Provide the (X, Y) coordinate of the cell's center where the given text is located.  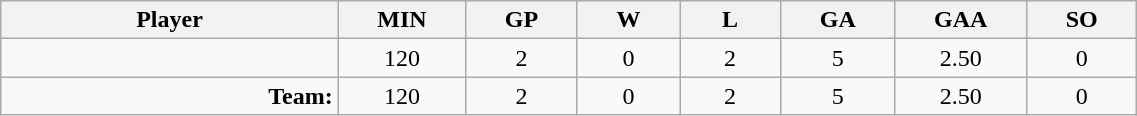
GP (522, 20)
GAA (961, 20)
L (730, 20)
Player (170, 20)
SO (1081, 20)
W (628, 20)
MIN (402, 20)
GA (838, 20)
Team: (170, 96)
